Search for the cell housing the specified text and yield its (X, Y) center coordinate. 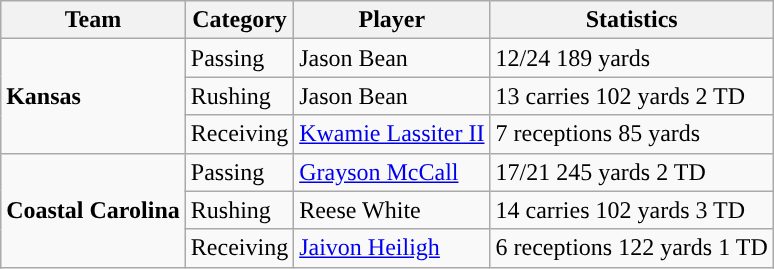
Kwamie Lassiter II (392, 134)
6 receptions 122 yards 1 TD (632, 248)
13 carries 102 yards 2 TD (632, 96)
14 carries 102 yards 3 TD (632, 210)
Player (392, 20)
7 receptions 85 yards (632, 134)
12/24 189 yards (632, 58)
Coastal Carolina (94, 210)
Statistics (632, 20)
Kansas (94, 96)
Team (94, 20)
Jaivon Heiligh (392, 248)
Grayson McCall (392, 172)
Category (239, 20)
17/21 245 yards 2 TD (632, 172)
Reese White (392, 210)
